Scan for the cell matching the given text and deliver its [X, Y] coordinate at center. 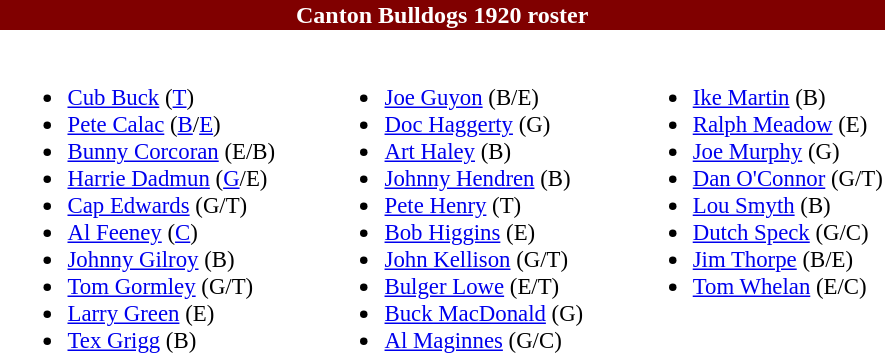
Canton Bulldogs 1920 roster [442, 15]
